Return the (x, y) coordinate for the center point of the cell that contains the specified text.  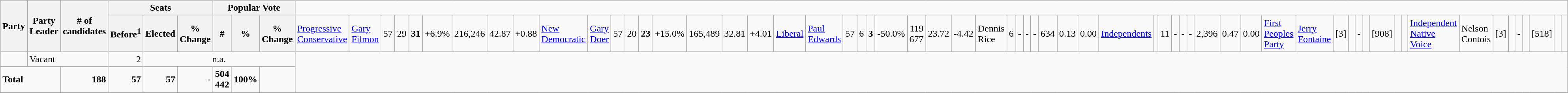
100% (246, 80)
0.13 (1067, 33)
Liberal (790, 33)
119 677 (917, 33)
29 (402, 33)
Paul Edwards (824, 33)
23.72 (939, 33)
Gary Filmon (365, 33)
Gary Doer (599, 33)
31 (415, 33)
[518] (1542, 33)
216,246 (470, 33)
0.47 (1230, 33)
188 (84, 80)
+0.88 (526, 33)
Independents (1127, 33)
n.a. (219, 59)
# ofcandidates (84, 26)
% (246, 33)
11 (1165, 33)
# (222, 33)
20 (632, 33)
2,396 (1207, 33)
Nelson Contois (1476, 33)
32.81 (735, 33)
Elected (160, 33)
New Democratic (564, 33)
Jerry Fontaine (1315, 33)
165,489 (704, 33)
-50.0% (891, 33)
Independent Native Voice (1433, 33)
-4.42 (963, 33)
3 (871, 33)
Before1 (126, 33)
634 (1048, 33)
2 (126, 59)
Popular Vote (254, 8)
Party (14, 26)
First Peoples Party (1279, 33)
Dennis Rice (991, 33)
Total (31, 80)
+4.01 (761, 33)
+15.0% (670, 33)
Seats (160, 8)
504 442 (222, 80)
Party Leader (44, 26)
Vacant (68, 59)
[908] (1382, 33)
23 (646, 33)
Progressive Conservative (322, 33)
42.87 (500, 33)
+6.9% (437, 33)
